Detect which cell encompasses the target text, then output its (X, Y) center coordinate. 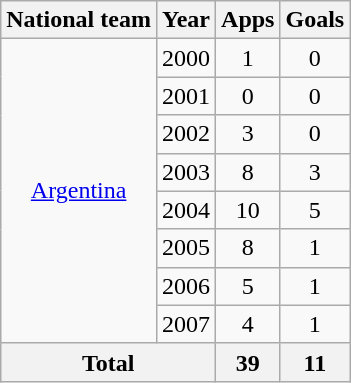
2004 (186, 210)
Total (108, 362)
2000 (186, 58)
Argentina (79, 191)
10 (248, 210)
2001 (186, 96)
2002 (186, 134)
Goals (315, 20)
11 (315, 362)
2003 (186, 172)
4 (248, 324)
2006 (186, 286)
39 (248, 362)
Apps (248, 20)
Year (186, 20)
National team (79, 20)
2005 (186, 248)
2007 (186, 324)
